Identify which cell holds the provided text, then report its (x, y) central coordinate. 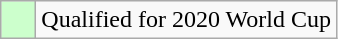
Qualified for 2020 World Cup (186, 20)
